Pinpoint the cell where the given text exists, returning its [X, Y] midpoint coordinate. 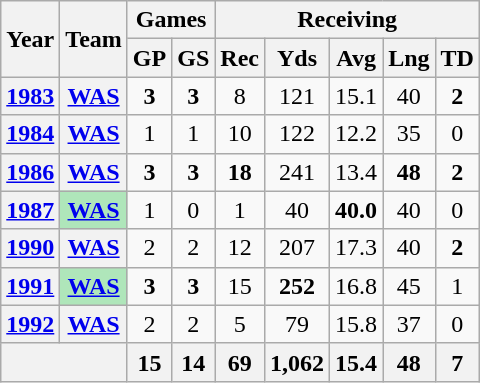
241 [298, 172]
1984 [30, 134]
15.1 [356, 96]
16.8 [356, 286]
122 [298, 134]
15.8 [356, 324]
Games [170, 20]
8 [240, 96]
1991 [30, 286]
Yds [298, 58]
17.3 [356, 248]
35 [409, 134]
18 [240, 172]
69 [240, 362]
1992 [30, 324]
207 [298, 248]
1983 [30, 96]
40.0 [356, 210]
1990 [30, 248]
1,062 [298, 362]
1987 [30, 210]
79 [298, 324]
Lng [409, 58]
45 [409, 286]
252 [298, 286]
Rec [240, 58]
1986 [30, 172]
13.4 [356, 172]
15.4 [356, 362]
Avg [356, 58]
5 [240, 324]
12.2 [356, 134]
7 [457, 362]
121 [298, 96]
12 [240, 248]
37 [409, 324]
10 [240, 134]
Receiving [348, 20]
TD [457, 58]
14 [194, 362]
Year [30, 39]
GP [149, 58]
Team [94, 39]
GS [194, 58]
